Scan for the cell matching the given text and deliver its [x, y] coordinate at center. 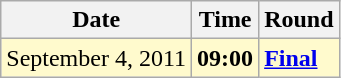
Time [226, 20]
September 4, 2011 [96, 58]
Final [299, 58]
Date [96, 20]
Round [299, 20]
09:00 [226, 58]
